For the text-containing cell, return its midpoint in [X, Y] coordinate format. 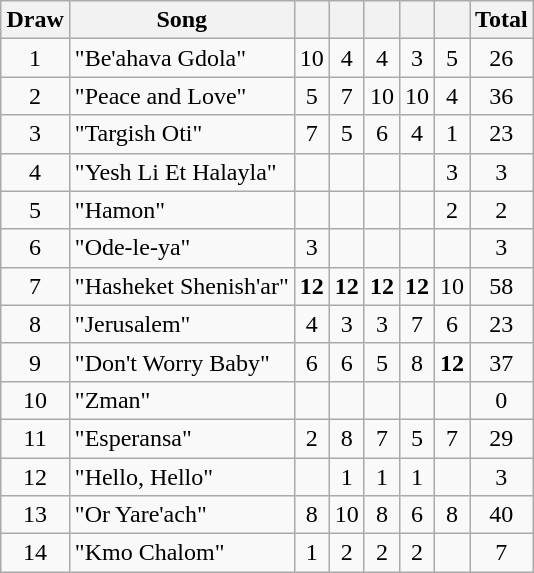
Total [502, 20]
"Peace and Love" [182, 96]
26 [502, 58]
Song [182, 20]
9 [35, 362]
11 [35, 438]
29 [502, 438]
37 [502, 362]
58 [502, 286]
36 [502, 96]
"Be'ahava Gdola" [182, 58]
"Esperansa" [182, 438]
"Hello, Hello" [182, 477]
"Don't Worry Baby" [182, 362]
"Kmo Chalom" [182, 553]
"Targish Oti" [182, 134]
"Ode-le-ya" [182, 248]
40 [502, 515]
"Jerusalem" [182, 324]
0 [502, 400]
"Hasheket Shenish'ar" [182, 286]
"Yesh Li Et Halayla" [182, 172]
Draw [35, 20]
"Zman" [182, 400]
"Or Yare'ach" [182, 515]
"Hamon" [182, 210]
14 [35, 553]
13 [35, 515]
